Extract the [x, y] coordinate from the center of the cell holding the provided text.  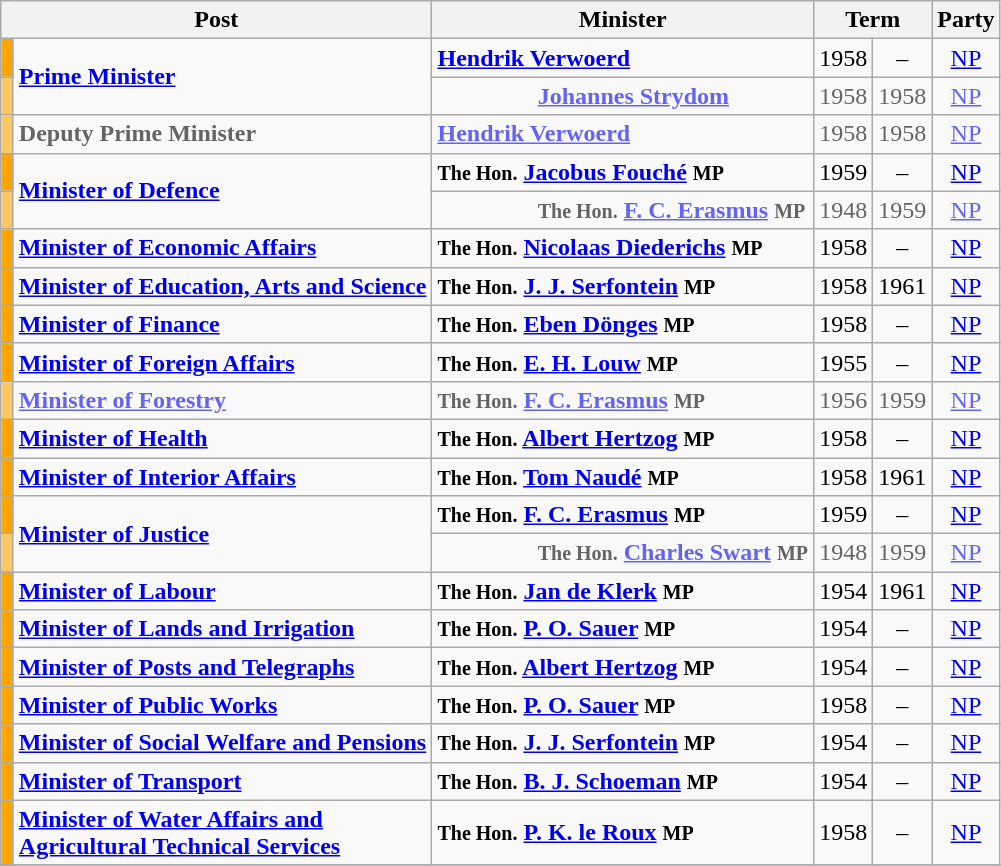
Minister of Education, Arts and Science [222, 286]
Minister of Interior Affairs [222, 477]
Minister of Lands and Irrigation [222, 629]
The Hon. E. H. Louw MP [623, 362]
The Hon. Jacobus Fouché MP [623, 172]
Minister of Finance [222, 324]
Minister of Defence [222, 191]
Party [966, 20]
Post [216, 20]
Minister of Health [222, 438]
The Hon. P. K. le Roux MP [623, 832]
1955 [844, 362]
Minister of Justice [222, 534]
Minister of Social Welfare and Pensions [222, 743]
Johannes Strydom [623, 96]
Minister of Transport [222, 781]
Minister of Water Affairs and Agricultural Technical Services [222, 832]
The Hon. Jan de Klerk MP [623, 591]
Deputy Prime Minister [222, 134]
The Hon. B. J. Schoeman MP [623, 781]
The Hon. Nicolaas Diederichs MP [623, 248]
Minister of Labour [222, 591]
The Hon. Tom Naudé MP [623, 477]
Minister of Public Works [222, 705]
Minister of Posts and Telegraphs [222, 667]
Prime Minister [222, 77]
Minister of Foreign Affairs [222, 362]
1956 [844, 400]
Minister [623, 20]
The Hon. Charles Swart MP [623, 553]
The Hon. Eben Dönges MP [623, 324]
Minister of Forestry [222, 400]
Minister of Economic Affairs [222, 248]
Term [873, 20]
